Extract the (X, Y) coordinate from the center of the cell holding the provided text.  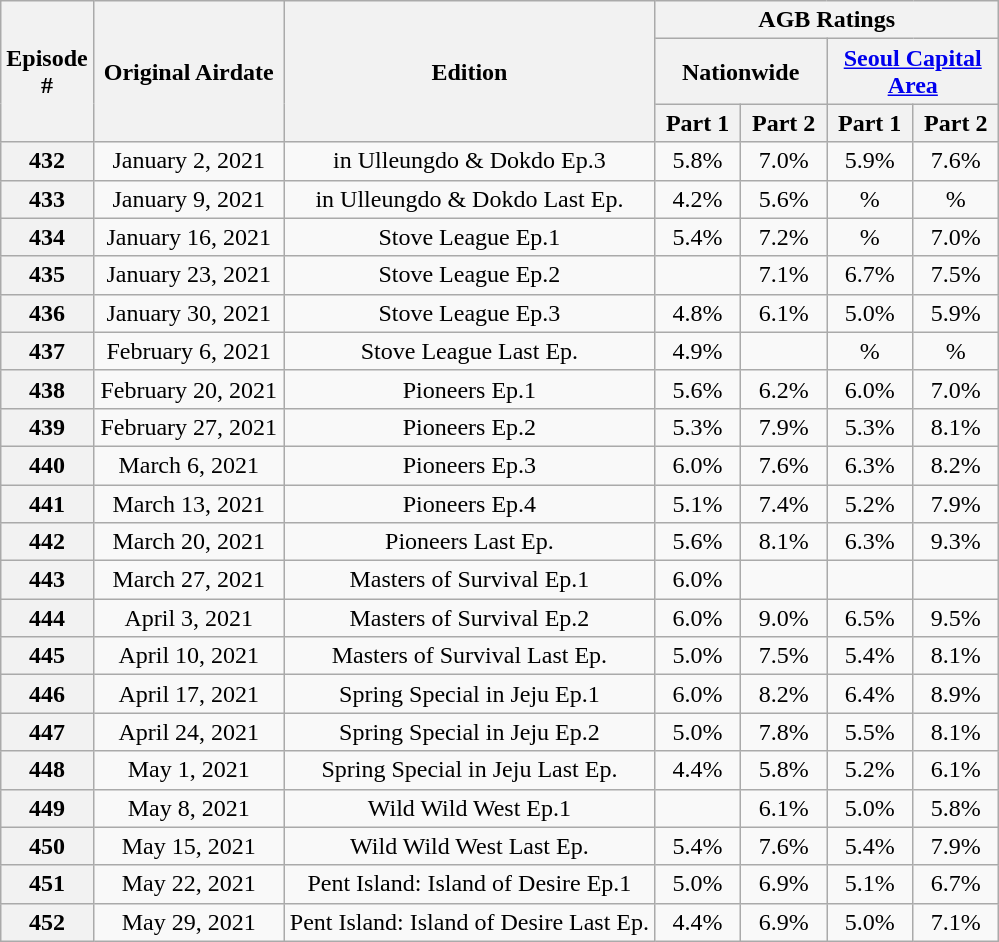
451 (47, 884)
Masters of Survival Ep.1 (469, 580)
March 13, 2021 (188, 503)
Pioneers Last Ep. (469, 542)
442 (47, 542)
434 (47, 237)
7.4% (784, 503)
7.2% (784, 237)
441 (47, 503)
Pioneers Ep.3 (469, 465)
6.4% (870, 694)
May 8, 2021 (188, 808)
439 (47, 427)
Pioneers Ep.2 (469, 427)
Stove League Last Ep. (469, 351)
5.5% (870, 732)
March 27, 2021 (188, 580)
Wild Wild West Last Ep. (469, 846)
444 (47, 618)
Original Airdate (188, 72)
4.9% (698, 351)
February 20, 2021 (188, 389)
Pent Island: Island of Desire Ep.1 (469, 884)
4.2% (698, 199)
Pioneers Ep.4 (469, 503)
Edition (469, 72)
Wild Wild West Ep.1 (469, 808)
April 3, 2021 (188, 618)
January 23, 2021 (188, 275)
433 (47, 199)
April 17, 2021 (188, 694)
437 (47, 351)
May 1, 2021 (188, 770)
438 (47, 389)
443 (47, 580)
436 (47, 313)
May 15, 2021 (188, 846)
Stove League Ep.3 (469, 313)
445 (47, 656)
440 (47, 465)
March 6, 2021 (188, 465)
Spring Special in Jeju Last Ep. (469, 770)
April 24, 2021 (188, 732)
6.2% (784, 389)
448 (47, 770)
Spring Special in Jeju Ep.2 (469, 732)
January 2, 2021 (188, 161)
435 (47, 275)
432 (47, 161)
8.9% (956, 694)
449 (47, 808)
Pent Island: Island of Desire Last Ep. (469, 922)
6.5% (870, 618)
452 (47, 922)
447 (47, 732)
Seoul Capital Area (913, 72)
446 (47, 694)
in Ulleungdo & Dokdo Last Ep. (469, 199)
Masters of Survival Last Ep. (469, 656)
January 30, 2021 (188, 313)
Stove League Ep.2 (469, 275)
Episode # (47, 72)
450 (47, 846)
April 10, 2021 (188, 656)
Masters of Survival Ep.2 (469, 618)
May 29, 2021 (188, 922)
January 9, 2021 (188, 199)
7.8% (784, 732)
May 22, 2021 (188, 884)
Nationwide (741, 72)
4.8% (698, 313)
Spring Special in Jeju Ep.1 (469, 694)
Stove League Ep.1 (469, 237)
January 16, 2021 (188, 237)
9.0% (784, 618)
February 6, 2021 (188, 351)
February 27, 2021 (188, 427)
Pioneers Ep.1 (469, 389)
in Ulleungdo & Dokdo Ep.3 (469, 161)
March 20, 2021 (188, 542)
9.5% (956, 618)
9.3% (956, 542)
AGB Ratings (827, 20)
